Determine the (x, y) coordinate at the center of the cell enclosing the given text.  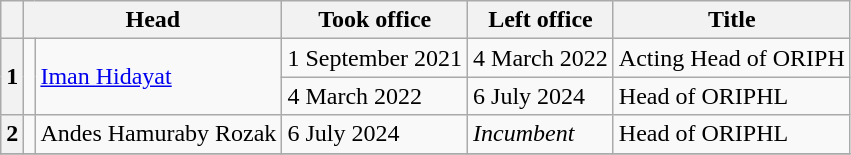
Left office (541, 20)
Took office (375, 20)
Head (153, 20)
Andes Hamuraby Rozak (158, 134)
Incumbent (541, 134)
2 (12, 134)
1 (12, 77)
Iman Hidayat (158, 77)
Acting Head of ORIPH (732, 58)
1 September 2021 (375, 58)
Title (732, 20)
